Locate the cell with the specified text and output its (X, Y) center coordinate. 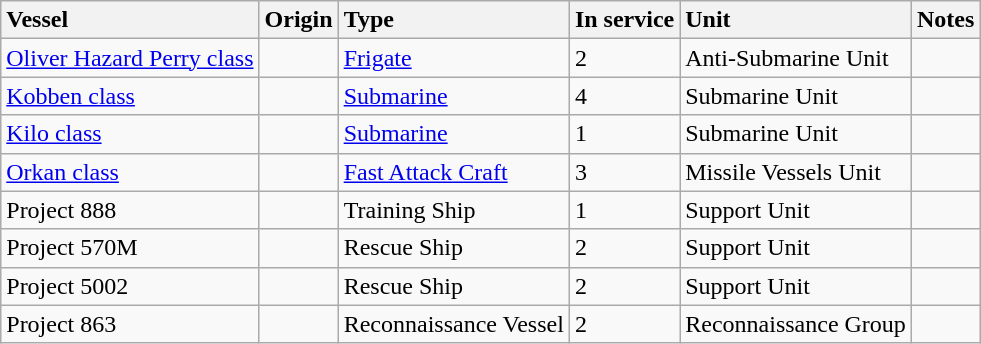
Kobben class (130, 96)
Project 5002 (130, 286)
Oliver Hazard Perry class (130, 58)
Unit (796, 20)
Project 888 (130, 210)
Anti-Submarine Unit (796, 58)
Reconnaissance Group (796, 324)
Type (454, 20)
Notes (945, 20)
Vessel (130, 20)
Fast Attack Craft (454, 172)
Missile Vessels Unit (796, 172)
In service (624, 20)
4 (624, 96)
Kilo class (130, 134)
Orkan class (130, 172)
Project 570M (130, 248)
Training Ship (454, 210)
Reconnaissance Vessel (454, 324)
Project 863 (130, 324)
Origin (298, 20)
3 (624, 172)
Frigate (454, 58)
